Scan for the cell matching the given text and deliver its (x, y) coordinate at center. 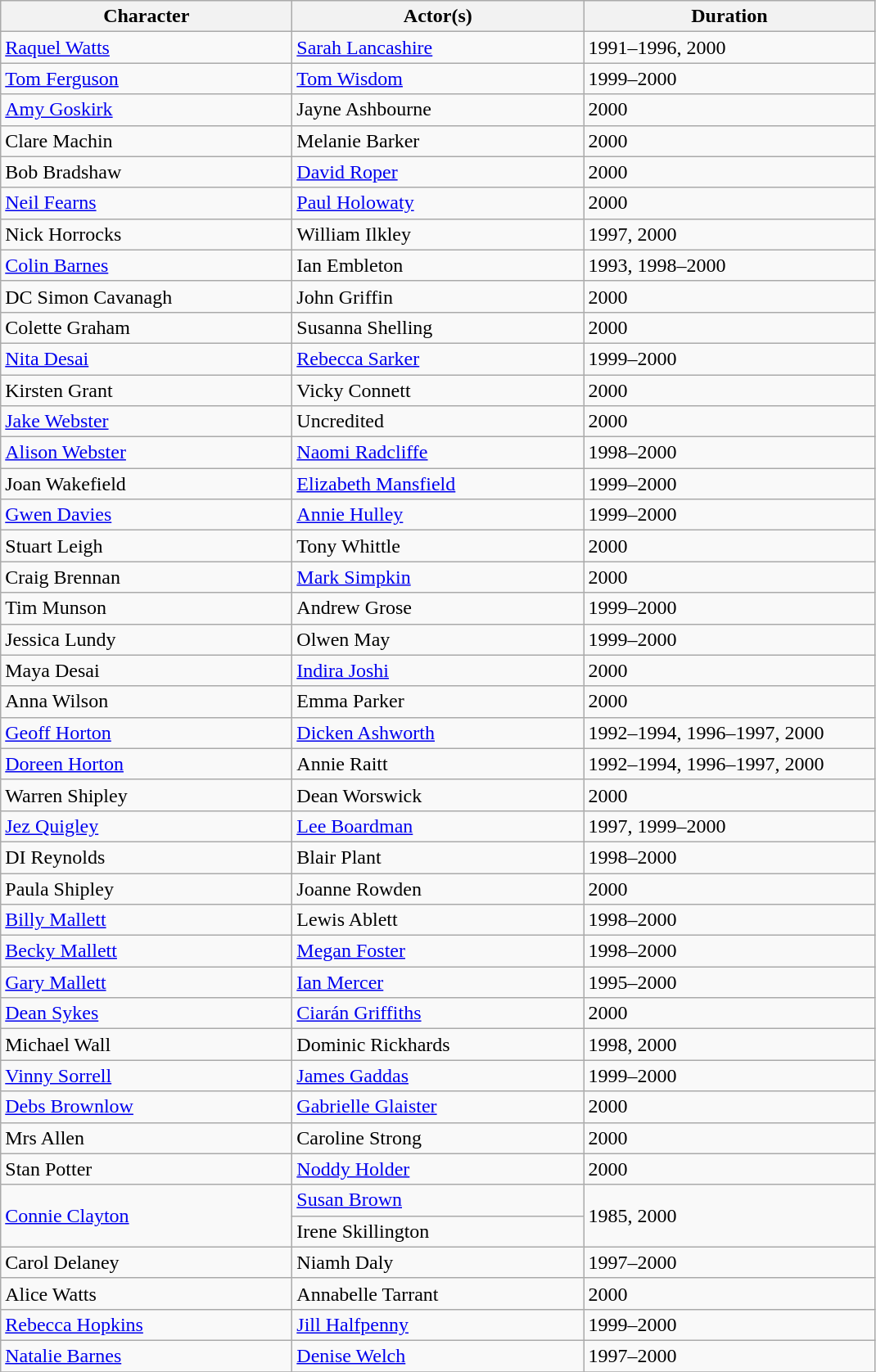
David Roper (438, 172)
Vinny Sorrell (147, 1076)
Alison Webster (147, 453)
Blair Plant (438, 857)
Annie Hulley (438, 515)
Bob Bradshaw (147, 172)
Jez Quigley (147, 826)
Rebecca Sarker (438, 359)
Melanie Barker (438, 141)
Noddy Holder (438, 1169)
1997, 1999–2000 (729, 826)
Irene Skillington (438, 1231)
Warren Shipley (147, 795)
Geoff Horton (147, 733)
Uncredited (438, 422)
Neil Fearns (147, 203)
Stan Potter (147, 1169)
Dean Worswick (438, 795)
Tom Wisdom (438, 79)
Connie Clayton (147, 1216)
Denise Welch (438, 1356)
Jake Webster (147, 422)
1995–2000 (729, 982)
Jessica Lundy (147, 639)
Jill Halfpenny (438, 1325)
Sarah Lancashire (438, 47)
Ciarán Griffiths (438, 1013)
1998, 2000 (729, 1045)
Joan Wakefield (147, 484)
Andrew Grose (438, 608)
Ian Mercer (438, 982)
Craig Brennan (147, 577)
Annie Raitt (438, 764)
Carol Delaney (147, 1262)
1997, 2000 (729, 234)
Vicky Connett (438, 390)
Paula Shipley (147, 888)
Debs Brownlow (147, 1107)
Naomi Radcliffe (438, 453)
Nita Desai (147, 359)
Annabelle Tarrant (438, 1293)
Tim Munson (147, 608)
John Griffin (438, 296)
Dean Sykes (147, 1013)
Natalie Barnes (147, 1356)
Dicken Ashworth (438, 733)
Lewis Ablett (438, 920)
Mrs Allen (147, 1138)
Jayne Ashbourne (438, 110)
Raquel Watts (147, 47)
Emma Parker (438, 702)
Gwen Davies (147, 515)
Gabrielle Glaister (438, 1107)
Rebecca Hopkins (147, 1325)
Ian Embleton (438, 265)
William Ilkley (438, 234)
James Gaddas (438, 1076)
Caroline Strong (438, 1138)
Character (147, 16)
DI Reynolds (147, 857)
1993, 1998–2000 (729, 265)
Amy Goskirk (147, 110)
Tony Whittle (438, 546)
Maya Desai (147, 670)
Niamh Daly (438, 1262)
Olwen May (438, 639)
1991–1996, 2000 (729, 47)
Duration (729, 16)
Lee Boardman (438, 826)
Billy Mallett (147, 920)
Tom Ferguson (147, 79)
Anna Wilson (147, 702)
Actor(s) (438, 16)
1985, 2000 (729, 1216)
Doreen Horton (147, 764)
Joanne Rowden (438, 888)
Nick Horrocks (147, 234)
DC Simon Cavanagh (147, 296)
Susan Brown (438, 1200)
Gary Mallett (147, 982)
Colin Barnes (147, 265)
Susanna Shelling (438, 327)
Paul Holowaty (438, 203)
Kirsten Grant (147, 390)
Clare Machin (147, 141)
Colette Graham (147, 327)
Stuart Leigh (147, 546)
Becky Mallett (147, 951)
Alice Watts (147, 1293)
Elizabeth Mansfield (438, 484)
Michael Wall (147, 1045)
Megan Foster (438, 951)
Dominic Rickhards (438, 1045)
Mark Simpkin (438, 577)
Indira Joshi (438, 670)
